Determine the [X, Y] coordinate at the center of the cell enclosing the given text.  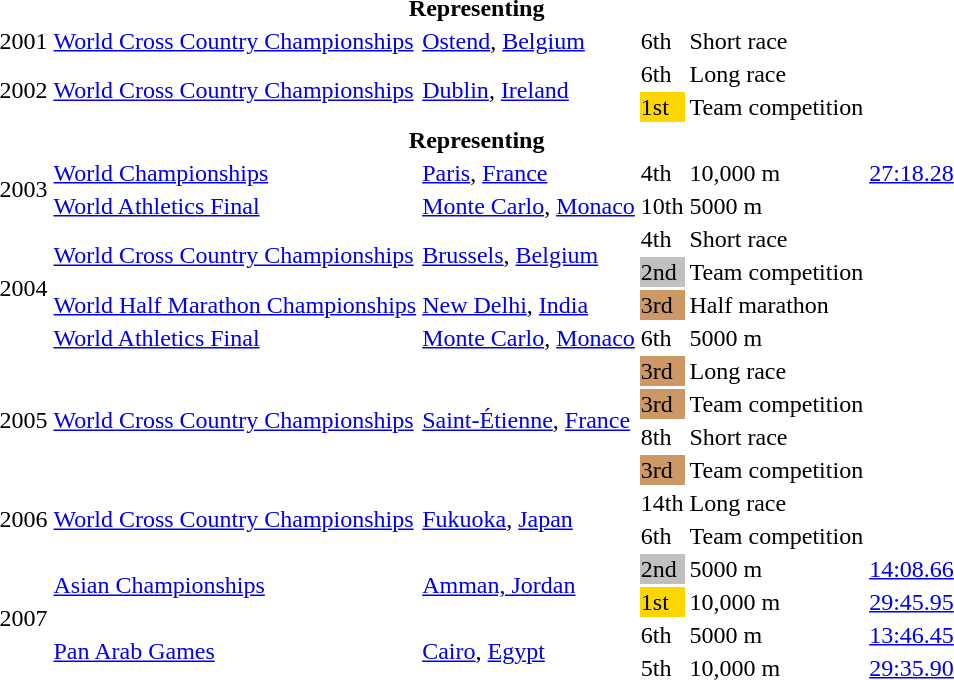
Saint-Étienne, France [529, 420]
Paris, France [529, 173]
8th [662, 437]
Ostend, Belgium [529, 41]
10th [662, 206]
Amman, Jordan [529, 586]
Fukuoka, Japan [529, 520]
World Half Marathon Championships [235, 305]
Half marathon [776, 305]
Brussels, Belgium [529, 256]
Asian Championships [235, 586]
14th [662, 503]
World Championships [235, 173]
Dublin, Ireland [529, 90]
New Delhi, India [529, 305]
